Extract the (X, Y) coordinate from the center of the cell holding the provided text.  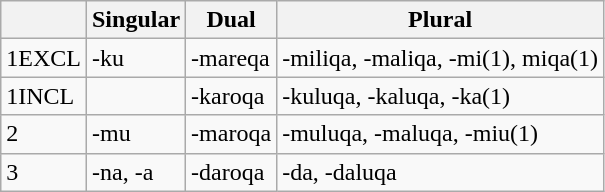
1INCL (44, 96)
2 (44, 134)
-daroqa (232, 172)
-karoqa (232, 96)
1EXCL (44, 58)
-ku (136, 58)
-da, -daluqa (440, 172)
-mu (136, 134)
3 (44, 172)
Singular (136, 20)
-na, -a (136, 172)
-mareqa (232, 58)
-muluqa, -maluqa, -miu(1) (440, 134)
-miliqa, -maliqa, -mi(1), miqa(1) (440, 58)
Plural (440, 20)
-maroqa (232, 134)
Dual (232, 20)
-kuluqa, -kaluqa, -ka(1) (440, 96)
